Return (x, y) of the center of cell containing provided text 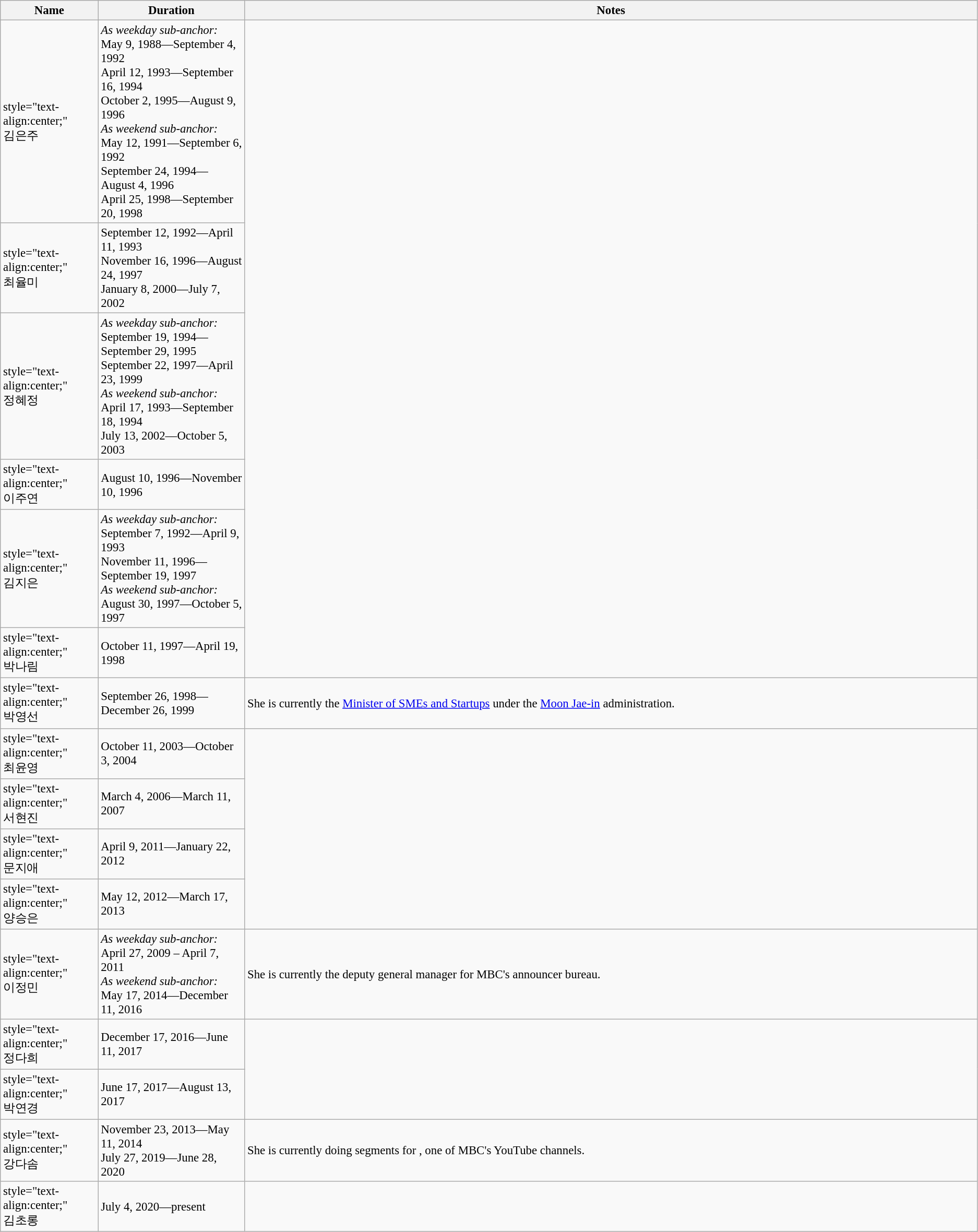
She is currently doing segments for , one of MBC's YouTube channels. (611, 1151)
April 9, 2011—January 22, 2012 (171, 854)
style="text-align:center;" 이주연 (49, 484)
style="text-align:center;" 김지은 (49, 569)
June 17, 2017—August 13, 2017 (171, 1094)
style="text-align:center;" 김초롱 (49, 1206)
style="text-align:center;" 강다솜 (49, 1151)
As weekday sub-anchor: September 7, 1992—April 9, 1993November 11, 1996—September 19, 1997As weekend sub-anchor: August 30, 1997—October 5, 1997 (171, 569)
style="text-align:center;" 박연경 (49, 1094)
style="text-align:center;" 최윤영 (49, 753)
style="text-align:center;" 김은주 (49, 122)
style="text-align:center;" 정다희 (49, 1044)
March 4, 2006—March 11, 2007 (171, 803)
December 17, 2016—June 11, 2017 (171, 1044)
October 11, 1997—April 19, 1998 (171, 653)
Name (49, 10)
May 12, 2012—March 17, 2013 (171, 904)
style="text-align:center;" 박나림 (49, 653)
style="text-align:center;" 문지애 (49, 854)
July 4, 2020—present (171, 1206)
October 11, 2003—October 3, 2004 (171, 753)
Duration (171, 10)
style="text-align:center;" 최율미 (49, 268)
August 10, 1996—November 10, 1996 (171, 484)
September 26, 1998—December 26, 1999 (171, 703)
She is currently the deputy general manager for MBC's announcer bureau. (611, 974)
She is currently the Minister of SMEs and Startups under the Moon Jae-in administration. (611, 703)
November 23, 2013—May 11, 2014July 27, 2019—June 28, 2020 (171, 1151)
Notes (611, 10)
As weekday sub-anchor: April 27, 2009 – April 7, 2011As weekend sub-anchor: May 17, 2014—December 11, 2016 (171, 974)
style="text-align:center;" 이정민 (49, 974)
September 12, 1992—April 11, 1993November 16, 1996—August 24, 1997January 8, 2000—July 7, 2002 (171, 268)
style="text-align:center;" 박영선 (49, 703)
style="text-align:center;" 양승은 (49, 904)
style="text-align:center;" 정혜정 (49, 386)
style="text-align:center;" 서현진 (49, 803)
